Locate the cell with the specified text and output its [X, Y] center coordinate. 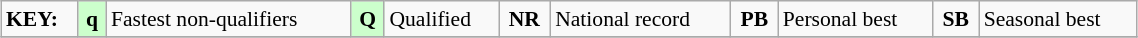
SB [956, 19]
q [92, 19]
NR [524, 19]
Personal best [856, 19]
KEY: [40, 19]
Fastest non-qualifiers [228, 19]
PB [754, 19]
Q [368, 19]
National record [640, 19]
Seasonal best [1058, 19]
Qualified [441, 19]
